Return [x, y] of the center of cell containing provided text 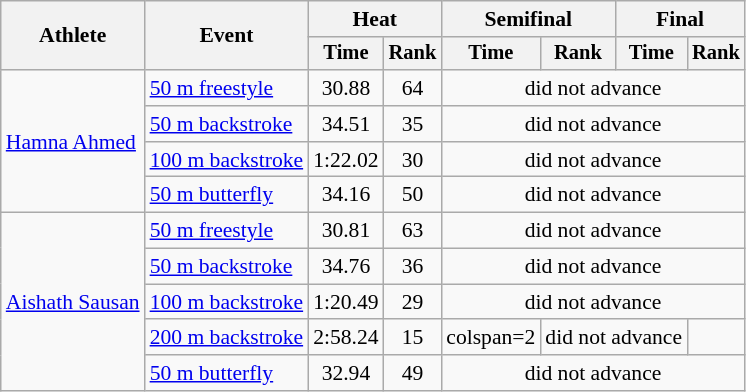
30.88 [346, 88]
15 [413, 338]
32.94 [346, 373]
29 [413, 302]
Final [680, 19]
1:22.02 [346, 160]
Semifinal [528, 19]
34.16 [346, 195]
36 [413, 267]
200 m backstroke [227, 338]
1:20.49 [346, 302]
34.51 [346, 124]
Heat [374, 19]
34.76 [346, 267]
63 [413, 231]
Event [227, 36]
30 [413, 160]
colspan=2 [490, 338]
49 [413, 373]
Aishath Sausan [73, 302]
50 [413, 195]
30.81 [346, 231]
64 [413, 88]
35 [413, 124]
2:58.24 [346, 338]
Athlete [73, 36]
Hamna Ahmed [73, 141]
